Detect which cell encompasses the target text, then output its (X, Y) center coordinate. 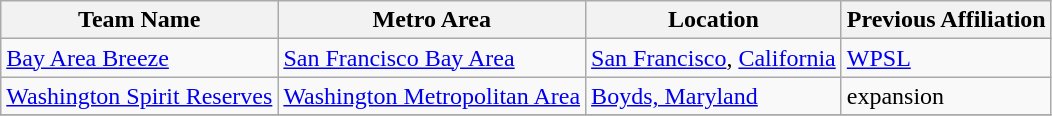
Team Name (140, 20)
Washington Metropolitan Area (432, 96)
Previous Affiliation (946, 20)
Bay Area Breeze (140, 58)
San Francisco, California (714, 58)
WPSL (946, 58)
Metro Area (432, 20)
Boyds, Maryland (714, 96)
expansion (946, 96)
Location (714, 20)
Washington Spirit Reserves (140, 96)
San Francisco Bay Area (432, 58)
